Provide the [X, Y] coordinate of the cell's center where the given text is located.  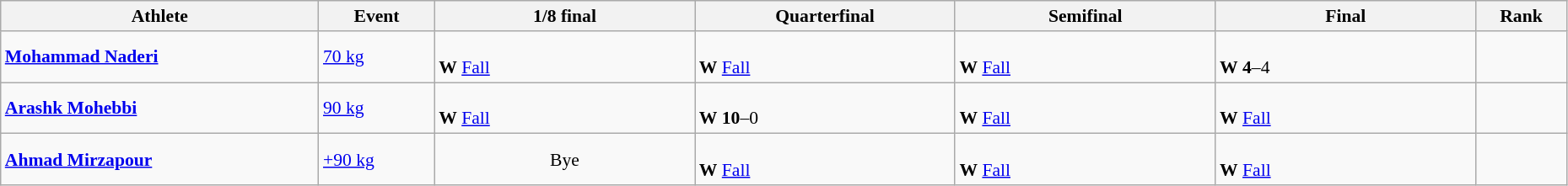
Ahmad Mirzapour [160, 160]
Final [1346, 16]
Rank [1522, 16]
Event [376, 16]
Bye [565, 160]
Quarterfinal [825, 16]
Arashk Mohebbi [160, 108]
Semifinal [1085, 16]
Mohammad Naderi [160, 57]
+90 kg [376, 160]
Athlete [160, 16]
1/8 final [565, 16]
W 10–0 [825, 108]
90 kg [376, 108]
70 kg [376, 57]
W 4–4 [1346, 57]
